Identify which cell holds the provided text, then report its (x, y) central coordinate. 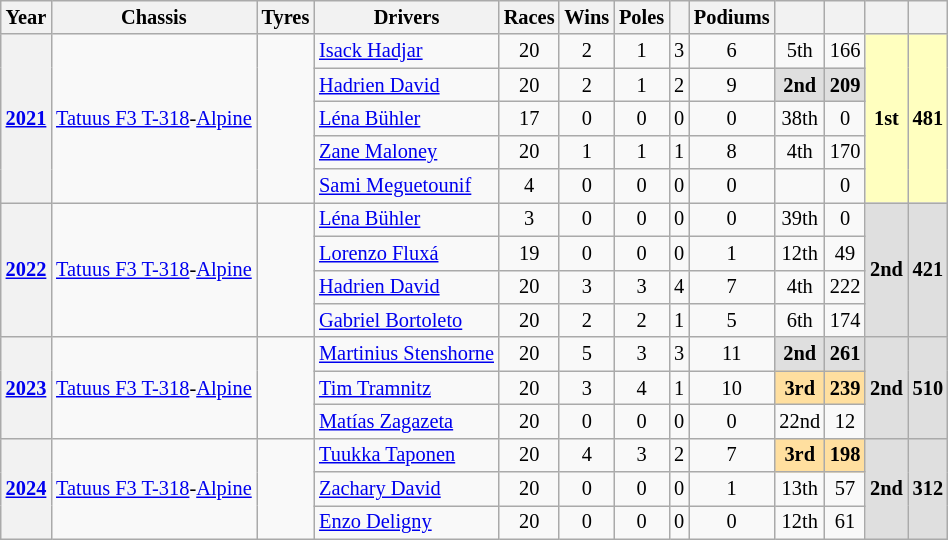
19 (530, 253)
Wins (586, 17)
166 (845, 51)
9 (732, 85)
2023 (26, 388)
Matías Zagazeta (406, 421)
Year (26, 17)
Drivers (406, 17)
61 (845, 522)
6th (799, 320)
11 (732, 354)
Poles (642, 17)
57 (845, 489)
17 (530, 118)
Enzo Deligny (406, 522)
170 (845, 152)
13th (799, 489)
2022 (26, 270)
12 (845, 421)
174 (845, 320)
312 (928, 488)
Chassis (154, 17)
2024 (26, 488)
Sami Meguetounif (406, 186)
222 (845, 287)
Martinius Stenshorne (406, 354)
Races (530, 17)
Tyres (286, 17)
5th (799, 51)
10 (732, 388)
22nd (799, 421)
49 (845, 253)
2021 (26, 118)
38th (799, 118)
8 (732, 152)
Tuukka Taponen (406, 455)
1st (886, 118)
Isack Hadjar (406, 51)
421 (928, 270)
39th (799, 219)
Zachary David (406, 489)
198 (845, 455)
Lorenzo Fluxá (406, 253)
510 (928, 388)
481 (928, 118)
209 (845, 85)
239 (845, 388)
Tim Tramnitz (406, 388)
261 (845, 354)
6 (732, 51)
Gabriel Bortoleto (406, 320)
Podiums (732, 17)
Zane Maloney (406, 152)
